Find where the given text appears and provide that cell's center as (X, Y) coordinate. 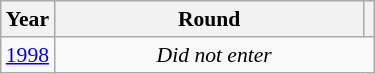
Round (209, 19)
1998 (28, 55)
Year (28, 19)
Did not enter (214, 55)
